Scan for the cell matching the given text and deliver its [x, y] coordinate at center. 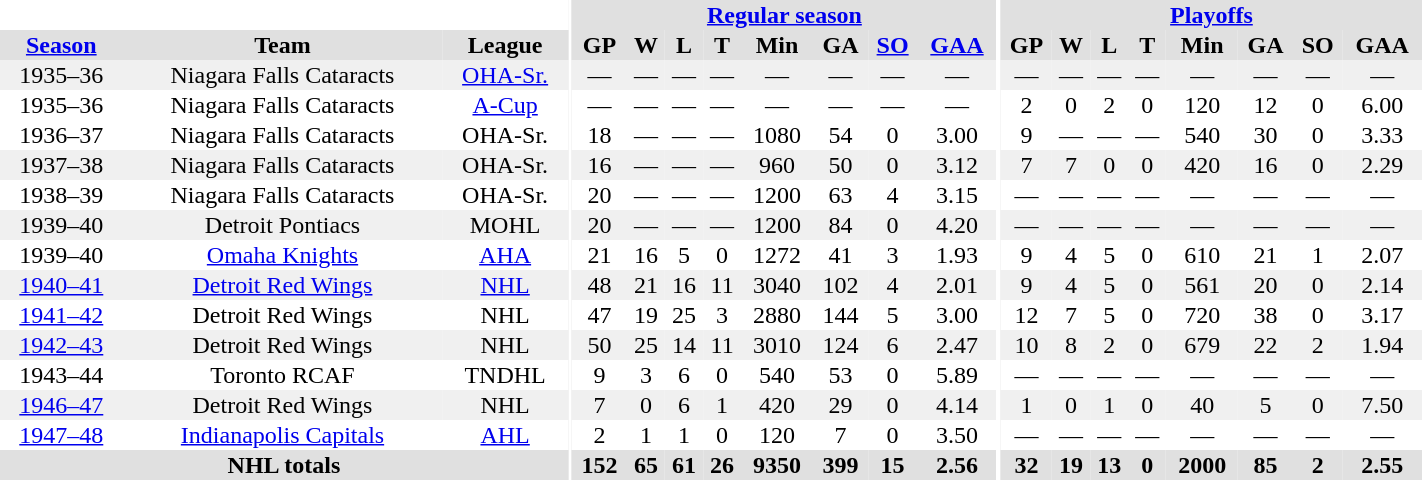
Detroit Pontiacs [283, 225]
124 [840, 345]
League [504, 45]
9350 [777, 465]
30 [1266, 135]
4.20 [956, 225]
3.12 [956, 165]
7.50 [1382, 405]
18 [600, 135]
1943–44 [62, 375]
1941–42 [62, 315]
Toronto RCAF [283, 375]
1937–38 [62, 165]
610 [1202, 255]
AHL [504, 435]
399 [840, 465]
2.47 [956, 345]
38 [1266, 315]
47 [600, 315]
13 [1109, 465]
2.56 [956, 465]
1938–39 [62, 195]
48 [600, 285]
1.93 [956, 255]
720 [1202, 315]
1942–43 [62, 345]
Season [62, 45]
NHL totals [284, 465]
6.00 [1382, 105]
1272 [777, 255]
4.14 [956, 405]
960 [777, 165]
3.50 [956, 435]
5.89 [956, 375]
679 [1202, 345]
3.17 [1382, 315]
2.29 [1382, 165]
TNDHL [504, 375]
2.55 [1382, 465]
A-Cup [504, 105]
22 [1266, 345]
Team [283, 45]
1947–48 [62, 435]
8 [1071, 345]
40 [1202, 405]
3.15 [956, 195]
561 [1202, 285]
63 [840, 195]
3.33 [1382, 135]
3010 [777, 345]
2.14 [1382, 285]
61 [684, 465]
2000 [1202, 465]
2.07 [1382, 255]
1936–37 [62, 135]
152 [600, 465]
144 [840, 315]
2880 [777, 315]
53 [840, 375]
26 [722, 465]
41 [840, 255]
MOHL [504, 225]
2.01 [956, 285]
84 [840, 225]
29 [840, 405]
Playoffs [1212, 15]
1946–47 [62, 405]
14 [684, 345]
Regular season [784, 15]
Indianapolis Capitals [283, 435]
AHA [504, 255]
54 [840, 135]
15 [892, 465]
10 [1026, 345]
85 [1266, 465]
1080 [777, 135]
Omaha Knights [283, 255]
3040 [777, 285]
1.94 [1382, 345]
102 [840, 285]
1940–41 [62, 285]
65 [646, 465]
32 [1026, 465]
